Search for the cell housing the specified text and yield its [x, y] center coordinate. 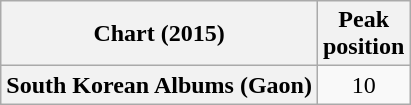
Chart (2015) [160, 34]
10 [363, 85]
Peakposition [363, 34]
South Korean Albums (Gaon) [160, 85]
